Capture the cell that displays the provided text and extract its (x, y) central coordinate. 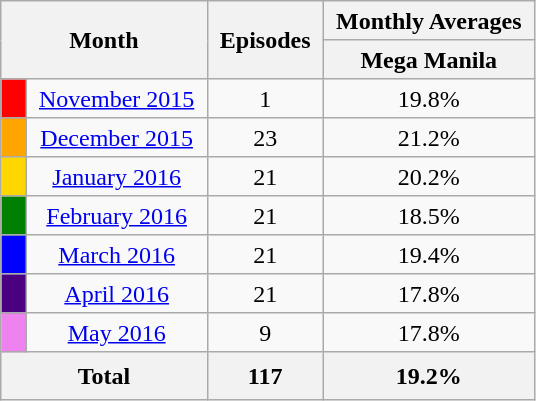
18.5% (428, 216)
19.8% (428, 98)
January 2016 (116, 176)
April 2016 (116, 294)
117 (265, 376)
20.2% (428, 176)
December 2015 (116, 138)
Monthly Averages (428, 20)
9 (265, 332)
21.2% (428, 138)
November 2015 (116, 98)
Total (104, 376)
March 2016 (116, 254)
May 2016 (116, 332)
Month (104, 40)
19.4% (428, 254)
1 (265, 98)
19.2% (428, 376)
Mega Manila (428, 60)
Episodes (265, 40)
23 (265, 138)
February 2016 (116, 216)
